Return the (X, Y) coordinate for the center point of the cell that contains the specified text.  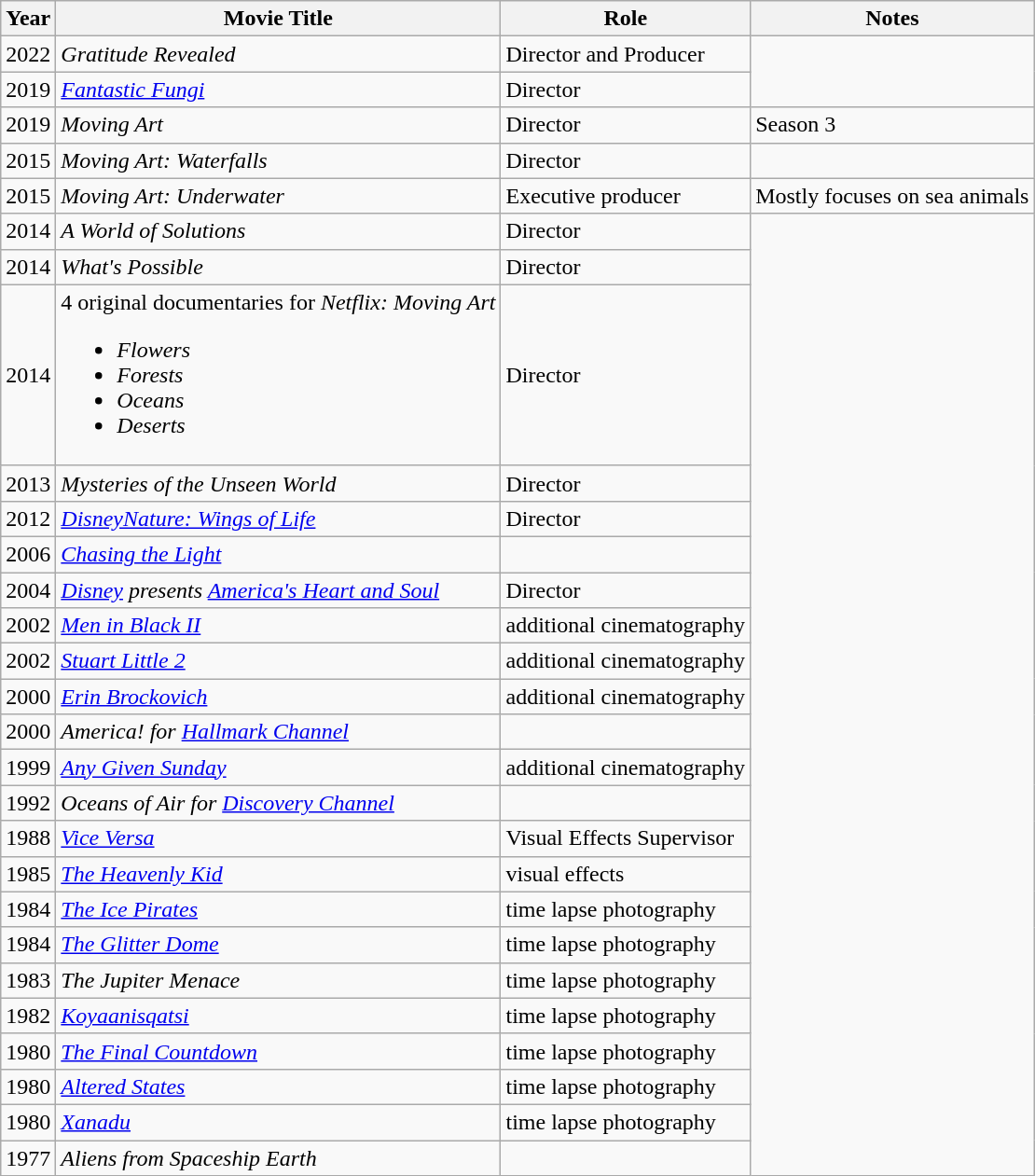
Moving Art: Underwater (278, 196)
Koyaanisqatsi (278, 1016)
Erin Brockovich (278, 697)
Vice Versa (278, 838)
1999 (28, 768)
Any Given Sunday (278, 768)
2006 (28, 554)
A World of Solutions (278, 231)
The Heavenly Kid (278, 874)
The Jupiter Menace (278, 980)
Disney presents America's Heart and Soul (278, 590)
The Ice Pirates (278, 909)
Fantastic Fungi (278, 90)
Mysteries of the Unseen World (278, 483)
Moving Art: Waterfalls (278, 160)
Executive producer (626, 196)
America! for Hallmark Channel (278, 732)
Altered States (278, 1086)
1992 (28, 803)
Role (626, 19)
Director and Producer (626, 54)
1983 (28, 980)
Gratitude Revealed (278, 54)
2012 (28, 519)
1977 (28, 1157)
1985 (28, 874)
Stuart Little 2 (278, 661)
visual effects (626, 874)
What's Possible (278, 267)
Chasing the Light (278, 554)
DisneyNature: Wings of Life (278, 519)
Oceans of Air for Discovery Channel (278, 803)
Visual Effects Supervisor (626, 838)
Season 3 (892, 125)
Mostly focuses on sea animals (892, 196)
4 original documentaries for Netflix: Moving ArtFlowersForestsOceansDeserts (278, 375)
1988 (28, 838)
Xanadu (278, 1122)
2004 (28, 590)
Moving Art (278, 125)
2013 (28, 483)
The Final Countdown (278, 1051)
Aliens from Spaceship Earth (278, 1157)
Men in Black II (278, 626)
The Glitter Dome (278, 945)
Movie Title (278, 19)
1982 (28, 1016)
Notes (892, 19)
Year (28, 19)
2022 (28, 54)
